Capture the cell that displays the provided text and extract its (x, y) central coordinate. 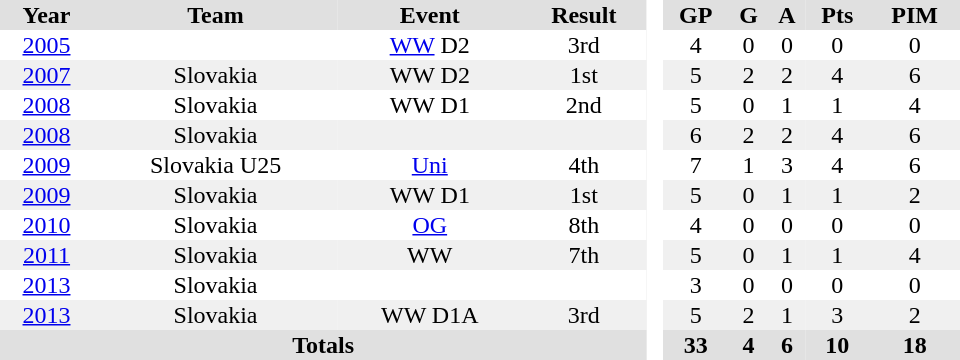
Slovakia U25 (216, 165)
7th (584, 255)
Totals (323, 345)
G (749, 15)
WW D1A (430, 315)
Team (216, 15)
7 (696, 165)
Event (430, 15)
OG (430, 225)
2007 (46, 75)
WW (430, 255)
GP (696, 15)
2005 (46, 45)
Pts (837, 15)
Result (584, 15)
2011 (46, 255)
18 (914, 345)
2010 (46, 225)
2nd (584, 105)
8th (584, 225)
4th (584, 165)
A (786, 15)
Year (46, 15)
PIM (914, 15)
Uni (430, 165)
33 (696, 345)
10 (837, 345)
